Find where the given text appears and provide that cell's center as (x, y) coordinate. 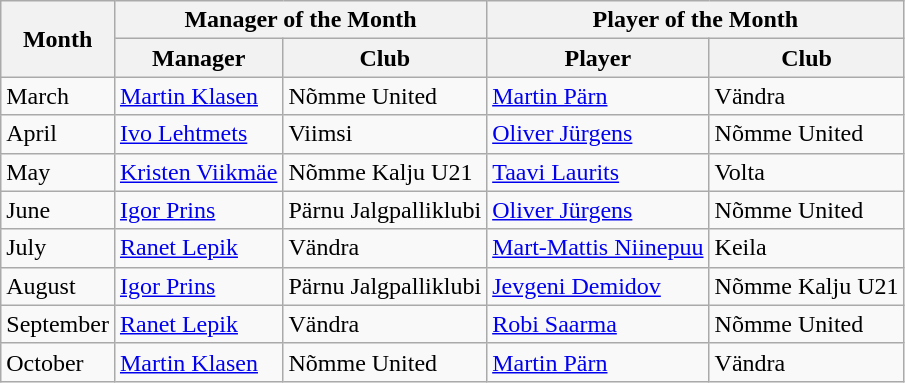
Month (58, 39)
September (58, 324)
Viimsi (385, 134)
Ivo Lehtmets (198, 134)
Jevgeni Demidov (598, 286)
April (58, 134)
July (58, 248)
October (58, 362)
March (58, 96)
Manager (198, 58)
Mart-Mattis Niinepuu (598, 248)
Robi Saarma (598, 324)
Taavi Laurits (598, 172)
June (58, 210)
May (58, 172)
Volta (806, 172)
August (58, 286)
Manager of the Month (300, 20)
Player of the Month (696, 20)
Kristen Viikmäe (198, 172)
Player (598, 58)
Keila (806, 248)
